From the cell containing the given text, extract its center point as (X, Y) coordinate. 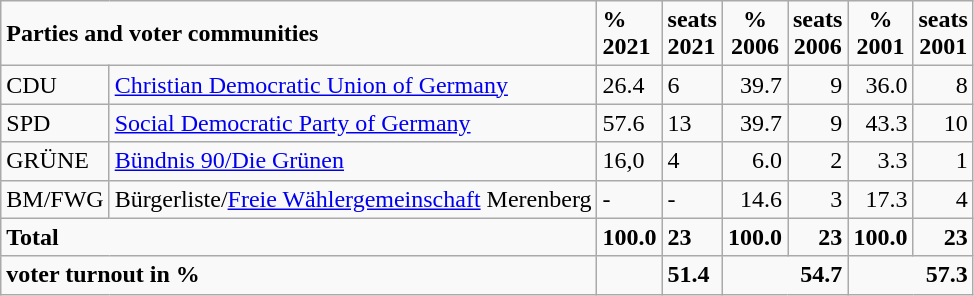
8 (943, 85)
Christian Democratic Union of Germany (353, 85)
seats2021 (692, 34)
CDU (55, 85)
16,0 (630, 161)
Total (299, 237)
%2021 (630, 34)
51.4 (692, 275)
57.3 (910, 275)
26.4 (630, 85)
57.6 (630, 123)
6 (692, 85)
BM/FWG (55, 199)
Bürgerliste/Freie Wählergemeinschaft Merenberg (353, 199)
SPD (55, 123)
Bündnis 90/Die Grünen (353, 161)
43.3 (880, 123)
54.7 (784, 275)
seats2006 (818, 34)
13 (692, 123)
%2006 (754, 34)
17.3 (880, 199)
3.3 (880, 161)
1 (943, 161)
14.6 (754, 199)
GRÜNE (55, 161)
Parties and voter communities (299, 34)
seats2001 (943, 34)
%2001 (880, 34)
36.0 (880, 85)
2 (818, 161)
3 (818, 199)
10 (943, 123)
6.0 (754, 161)
Social Democratic Party of Germany (353, 123)
voter turnout in % (299, 275)
